Return [X, Y] of the center of cell containing provided text 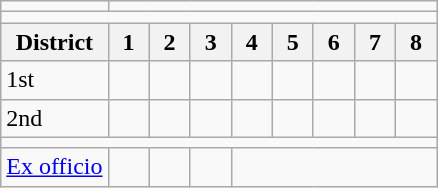
1 [128, 42]
8 [416, 42]
1st [54, 80]
District [54, 42]
2 [170, 42]
Ex officio [54, 167]
7 [374, 42]
2nd [54, 118]
3 [210, 42]
5 [292, 42]
4 [252, 42]
6 [334, 42]
